Search for the cell housing the specified text and yield its [x, y] center coordinate. 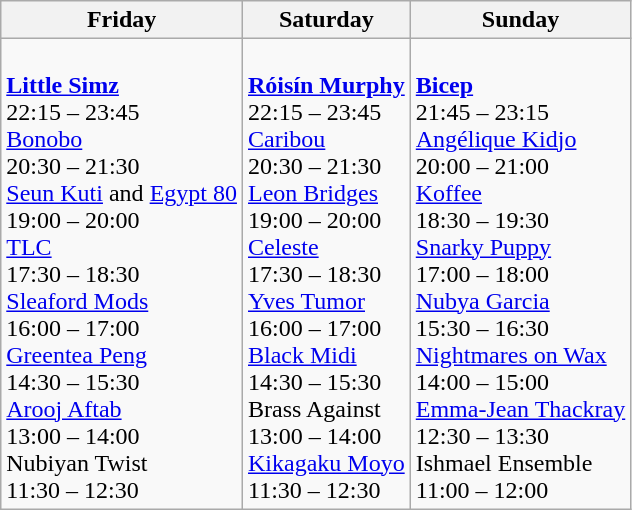
Sunday [520, 20]
Friday [122, 20]
Saturday [326, 20]
